Pinpoint the cell where the given text exists, returning its (X, Y) midpoint coordinate. 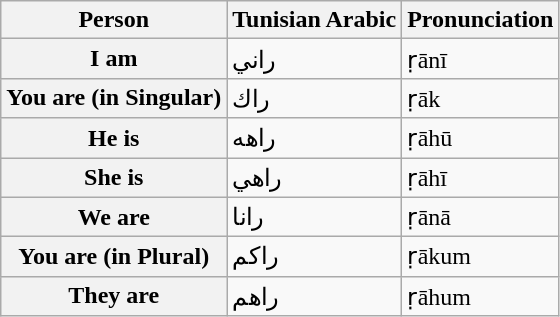
Tunisian Arabic (314, 20)
راكم (314, 257)
ṛākum (480, 257)
They are (114, 296)
He is (114, 138)
She is (114, 178)
ṛāhī (480, 178)
رانا (314, 217)
You are (in Plural) (114, 257)
ṛāhum (480, 296)
راهه (314, 138)
ṛāk (480, 98)
Pronunciation (480, 20)
راهي (314, 178)
ṛānī (480, 59)
ṛāhū (480, 138)
We are (114, 217)
راني (314, 59)
You are (in Singular) (114, 98)
ṛānā (480, 217)
I am (114, 59)
راك (314, 98)
Person (114, 20)
راهم (314, 296)
